Pinpoint the cell where the given text exists, returning its (X, Y) midpoint coordinate. 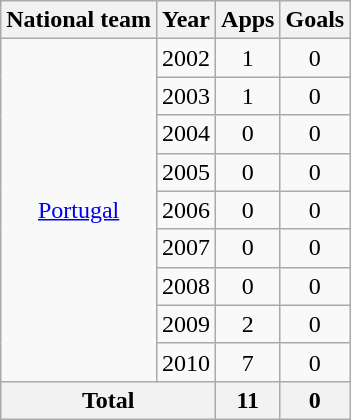
2009 (186, 324)
2008 (186, 286)
Apps (248, 20)
2005 (186, 172)
Total (108, 400)
National team (79, 20)
2004 (186, 134)
2003 (186, 96)
2 (248, 324)
2002 (186, 58)
Portugal (79, 210)
7 (248, 362)
2006 (186, 210)
Goals (315, 20)
Year (186, 20)
2007 (186, 248)
2010 (186, 362)
11 (248, 400)
